Determine the [X, Y] coordinate at the center of the cell enclosing the given text.  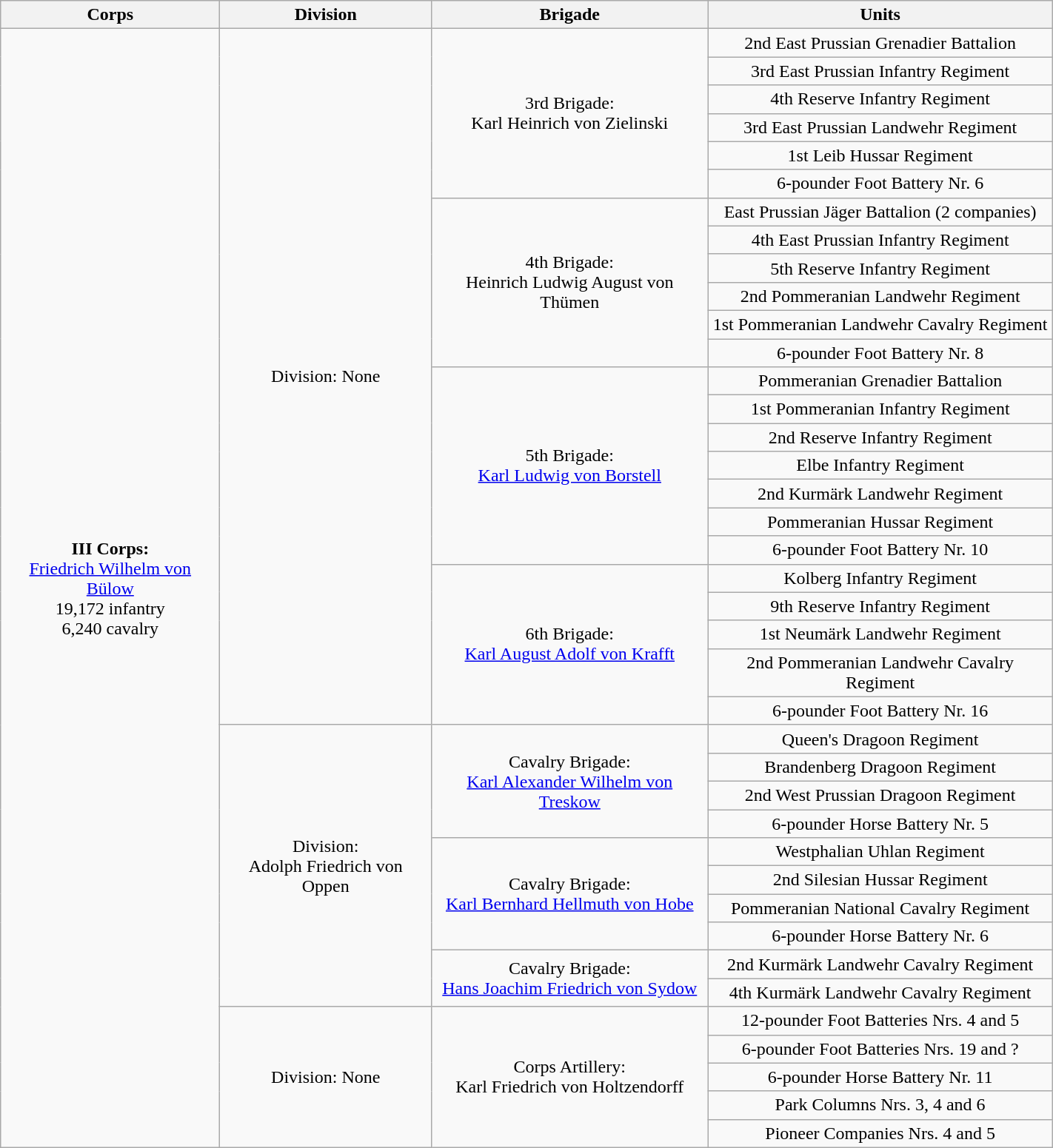
6-pounder Foot Batteries Nrs. 19 and ? [880, 1049]
Pommeranian Hussar Regiment [880, 522]
Division [326, 15]
Cavalry Brigade:Karl Bernhard Hellmuth von Hobe [570, 894]
4th East Prussian Infantry Regiment [880, 240]
Division:Adolph Friedrich von Oppen [326, 866]
Corps Artillery:Karl Friedrich von Holtzendorff [570, 1077]
3rd Brigade:Karl Heinrich von Zielinski [570, 113]
1st Pommeranian Landwehr Cavalry Regiment [880, 324]
III Corps:Friedrich Wilhelm von Bülow19,172 infantry6,240 cavalry [110, 588]
6th Brigade:Karl August Adolf von Krafft [570, 644]
Kolberg Infantry Regiment [880, 578]
9th Reserve Infantry Regiment [880, 606]
2nd Kurmärk Landwehr Cavalry Regiment [880, 964]
6-pounder Horse Battery Nr. 6 [880, 936]
1st Pommeranian Infantry Regiment [880, 409]
Corps [110, 15]
6-pounder Foot Battery Nr. 6 [880, 184]
Brigade [570, 15]
Cavalry Brigade:Karl Alexander Wilhelm von Treskow [570, 781]
Queen's Dragoon Regiment [880, 739]
2nd Pommeranian Landwehr Cavalry Regiment [880, 672]
Park Columns Nrs. 3, 4 and 6 [880, 1105]
Pommeranian Grenadier Battalion [880, 381]
4th Brigade:Heinrich Ludwig August von Thümen [570, 282]
4th Kurmärk Landwehr Cavalry Regiment [880, 993]
2nd Reserve Infantry Regiment [880, 437]
2nd West Prussian Dragoon Regiment [880, 795]
Units [880, 15]
Pioneer Companies Nrs. 4 and 5 [880, 1133]
4th Reserve Infantry Regiment [880, 99]
2nd Pommeranian Landwehr Regiment [880, 296]
6-pounder Foot Battery Nr. 16 [880, 711]
6-pounder Horse Battery Nr. 5 [880, 824]
2nd Kurmärk Landwehr Regiment [880, 494]
East Prussian Jäger Battalion (2 companies) [880, 212]
Cavalry Brigade:Hans Joachim Friedrich von Sydow [570, 979]
6-pounder Horse Battery Nr. 11 [880, 1077]
12-pounder Foot Batteries Nrs. 4 and 5 [880, 1021]
2nd Silesian Hussar Regiment [880, 880]
1st Leib Hussar Regiment [880, 155]
3rd East Prussian Infantry Regiment [880, 71]
1st Neumärk Landwehr Regiment [880, 634]
6-pounder Foot Battery Nr. 8 [880, 353]
6-pounder Foot Battery Nr. 10 [880, 550]
Pommeranian National Cavalry Regiment [880, 908]
5th Brigade:Karl Ludwig von Borstell [570, 466]
5th Reserve Infantry Regiment [880, 268]
2nd East Prussian Grenadier Battalion [880, 43]
Elbe Infantry Regiment [880, 466]
3rd East Prussian Landwehr Regiment [880, 127]
Brandenberg Dragoon Regiment [880, 767]
Westphalian Uhlan Regiment [880, 852]
